Extract the (X, Y) coordinate from the center of the cell holding the provided text.  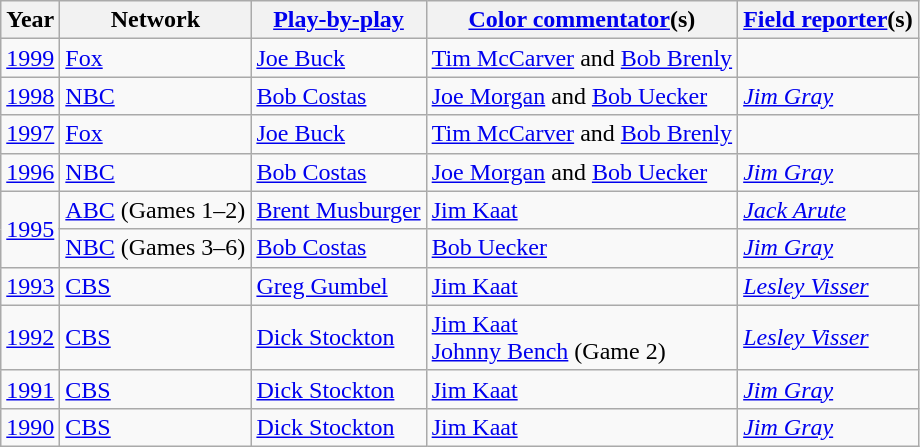
ABC (Games 1–2) (156, 210)
Jim KaatJohnny Bench (Game 2) (582, 338)
Play-by-play (338, 20)
NBC (Games 3–6) (156, 248)
Color commentator(s) (582, 20)
Network (156, 20)
Bob Uecker (582, 248)
Greg Gumbel (338, 286)
Field reporter(s) (828, 20)
1993 (30, 286)
1996 (30, 172)
1997 (30, 134)
1990 (30, 427)
1999 (30, 58)
Brent Musburger (338, 210)
1998 (30, 96)
1992 (30, 338)
1991 (30, 389)
Year (30, 20)
Jack Arute (828, 210)
1995 (30, 229)
